Capture the cell that displays the provided text and extract its [x, y] central coordinate. 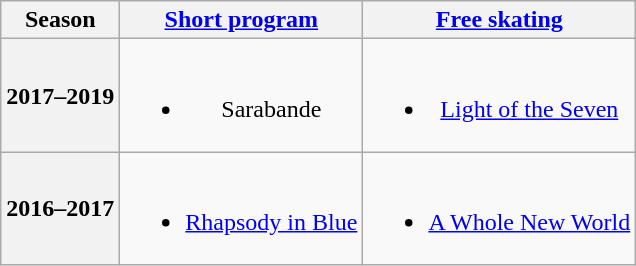
Free skating [500, 20]
Rhapsody in Blue [242, 208]
2017–2019 [60, 96]
Light of the Seven [500, 96]
Season [60, 20]
Short program [242, 20]
Sarabande [242, 96]
2016–2017 [60, 208]
A Whole New World [500, 208]
